Capture the cell that displays the provided text and extract its (X, Y) central coordinate. 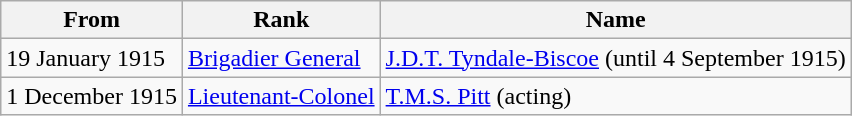
19 January 1915 (92, 58)
1 December 1915 (92, 96)
From (92, 20)
Name (616, 20)
Brigadier General (281, 58)
T.M.S. Pitt (acting) (616, 96)
Rank (281, 20)
Lieutenant-Colonel (281, 96)
J.D.T. Tyndale-Biscoe (until 4 September 1915) (616, 58)
